Find where the given text appears and provide that cell's center as (x, y) coordinate. 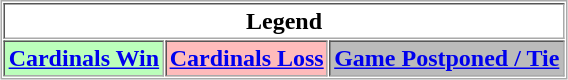
Cardinals Win (84, 58)
Game Postponed / Tie (447, 58)
Cardinals Loss (246, 58)
Legend (284, 21)
